Pinpoint the cell where the given text exists, returning its (x, y) midpoint coordinate. 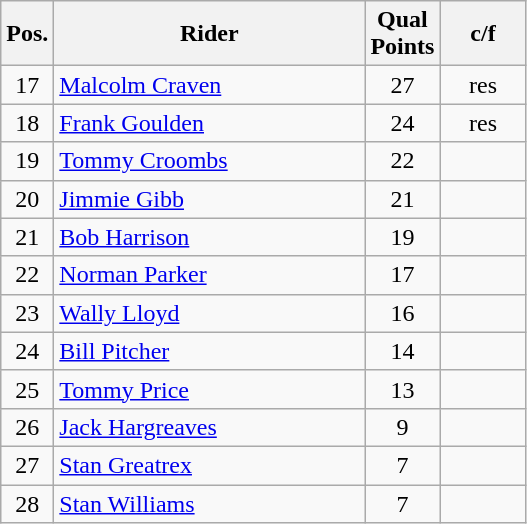
Rider (210, 34)
9 (402, 427)
Bob Harrison (210, 237)
13 (402, 389)
Tommy Croombs (210, 161)
23 (28, 313)
Pos. (28, 34)
14 (402, 351)
Jack Hargreaves (210, 427)
28 (28, 503)
20 (28, 199)
Malcolm Craven (210, 85)
Stan Greatrex (210, 465)
Qual Points (402, 34)
Stan Williams (210, 503)
Bill Pitcher (210, 351)
25 (28, 389)
c/f (483, 34)
Tommy Price (210, 389)
Frank Goulden (210, 123)
26 (28, 427)
16 (402, 313)
Norman Parker (210, 275)
Jimmie Gibb (210, 199)
Wally Lloyd (210, 313)
18 (28, 123)
